Return (X, Y) of the center of cell containing provided text 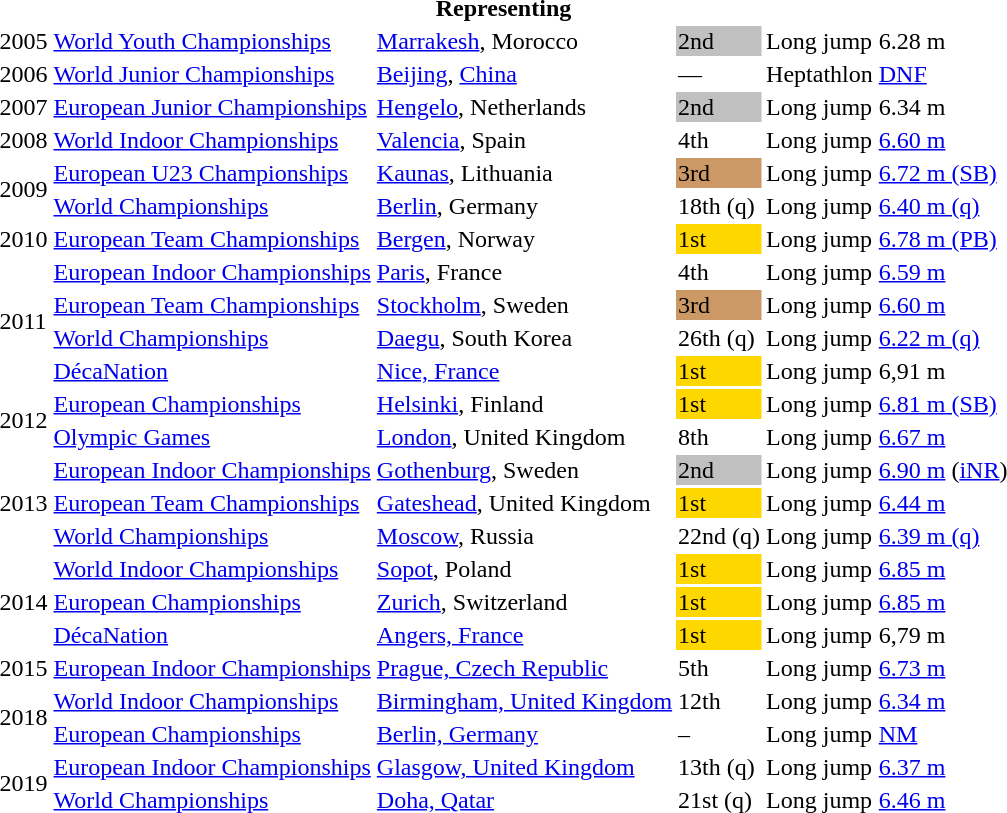
13th (q) (720, 767)
European Junior Championships (212, 107)
Bergen, Norway (524, 239)
8th (720, 437)
— (720, 74)
Moscow, Russia (524, 536)
22nd (q) (720, 536)
Sopot, Poland (524, 569)
Glasgow, United Kingdom (524, 767)
Valencia, Spain (524, 140)
Hengelo, Netherlands (524, 107)
Stockholm, Sweden (524, 305)
– (720, 734)
Heptathlon (820, 74)
Birmingham, United Kingdom (524, 701)
European U23 Championships (212, 173)
Gothenburg, Sweden (524, 470)
Nice, France (524, 371)
5th (720, 668)
Daegu, South Korea (524, 338)
Olympic Games (212, 437)
Beijing, China (524, 74)
12th (720, 701)
Zurich, Switzerland (524, 602)
Helsinki, Finland (524, 404)
Prague, Czech Republic (524, 668)
Kaunas, Lithuania (524, 173)
26th (q) (720, 338)
Marrakesh, Morocco (524, 41)
Paris, France (524, 272)
Gateshead, United Kingdom (524, 503)
London, United Kingdom (524, 437)
World Junior Championships (212, 74)
World Youth Championships (212, 41)
Angers, France (524, 635)
18th (q) (720, 206)
